Scan for the cell matching the given text and deliver its [x, y] coordinate at center. 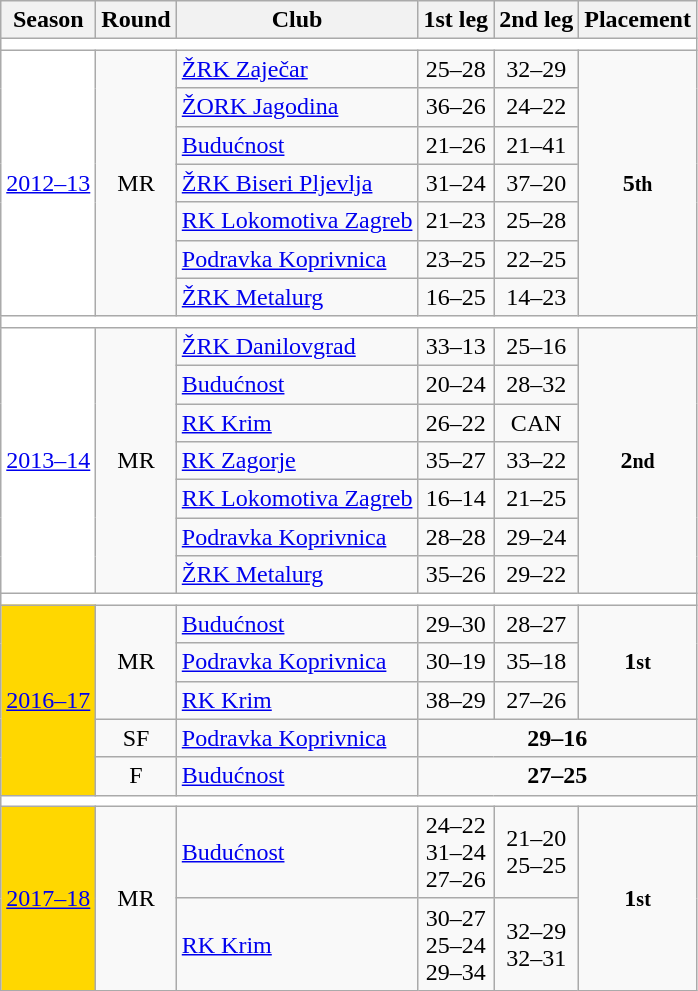
37–20 [536, 183]
35–26 [456, 575]
28–32 [536, 384]
23–25 [456, 259]
Placement [638, 20]
2nd [638, 460]
33–13 [456, 346]
25–16 [536, 346]
2017–18 [48, 898]
35–18 [536, 662]
24–22 [536, 107]
29–16 [557, 738]
28–27 [536, 624]
24–2231–2427–26 [456, 852]
14–23 [536, 297]
38–29 [456, 700]
ŽRK Biseri Pljevlja [297, 183]
16–14 [456, 499]
28–28 [456, 537]
27–26 [536, 700]
2012–13 [48, 183]
30–19 [456, 662]
29–30 [456, 624]
31–24 [456, 183]
27–25 [557, 776]
32–29 [536, 69]
29–22 [536, 575]
CAN [536, 423]
Round [136, 20]
2016–17 [48, 700]
5th [638, 183]
1st leg [456, 20]
Season [48, 20]
21–2025–25 [536, 852]
Club [297, 20]
2013–14 [48, 460]
21–25 [536, 499]
2nd leg [536, 20]
35–27 [456, 461]
36–26 [456, 107]
22–25 [536, 259]
29–24 [536, 537]
ŽRK Zaječar [297, 69]
21–41 [536, 145]
ŽORK Jagodina [297, 107]
21–23 [456, 221]
SF [136, 738]
21–26 [456, 145]
16–25 [456, 297]
32–2932–31 [536, 944]
20–24 [456, 384]
26–22 [456, 423]
30–2725–2429–34 [456, 944]
33–22 [536, 461]
RK Zagorje [297, 461]
F [136, 776]
ŽRK Danilovgrad [297, 346]
